From the cell containing the given text, extract its center point as [X, Y] coordinate. 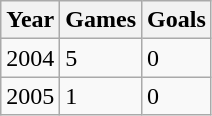
5 [101, 58]
1 [101, 96]
Games [101, 20]
Goals [177, 20]
Year [30, 20]
2004 [30, 58]
2005 [30, 96]
